Determine the [x, y] coordinate at the center of the cell enclosing the given text.  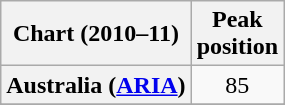
Peakposition [237, 34]
85 [237, 85]
Chart (2010–11) [96, 34]
Australia (ARIA) [96, 85]
